From the cell containing the given text, extract its center point as (x, y) coordinate. 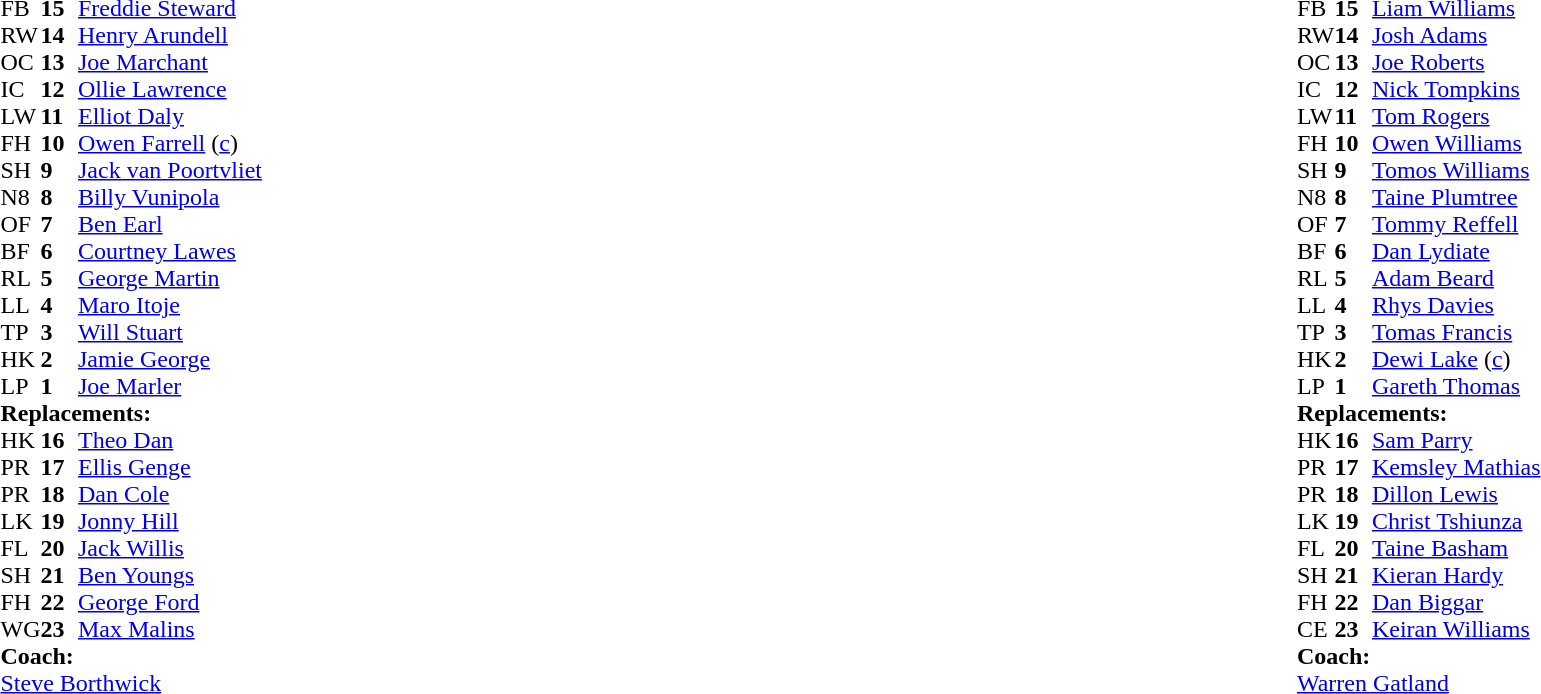
George Martin (170, 278)
Owen Farrell (c) (170, 144)
Taine Plumtree (1456, 198)
Ollie Lawrence (170, 90)
Jack van Poortvliet (170, 170)
Jamie George (170, 360)
Joe Roberts (1456, 62)
Tommy Reffell (1456, 224)
George Ford (170, 602)
Courtney Lawes (170, 252)
Theo Dan (170, 440)
Keiran Williams (1456, 630)
Joe Marchant (170, 62)
Christ Tshiunza (1456, 522)
Max Malins (170, 630)
Dillon Lewis (1456, 494)
Jack Willis (170, 548)
WG (20, 630)
Adam Beard (1456, 278)
Kemsley Mathias (1456, 468)
Rhys Davies (1456, 306)
Gareth Thomas (1456, 386)
Joe Marler (170, 386)
Kieran Hardy (1456, 576)
Dan Cole (170, 494)
Billy Vunipola (170, 198)
Maro Itoje (170, 306)
Sam Parry (1456, 440)
Ellis Genge (170, 468)
Taine Basham (1456, 548)
Dan Lydiate (1456, 252)
Henry Arundell (170, 36)
Ben Earl (170, 224)
CE (1316, 630)
Tomos Williams (1456, 170)
Jonny Hill (170, 522)
Ben Youngs (170, 576)
Nick Tompkins (1456, 90)
Dewi Lake (c) (1456, 360)
Dan Biggar (1456, 602)
Tom Rogers (1456, 116)
Elliot Daly (170, 116)
Josh Adams (1456, 36)
Tomas Francis (1456, 332)
Will Stuart (170, 332)
Owen Williams (1456, 144)
